Locate the cell with the specified text and output its (X, Y) center coordinate. 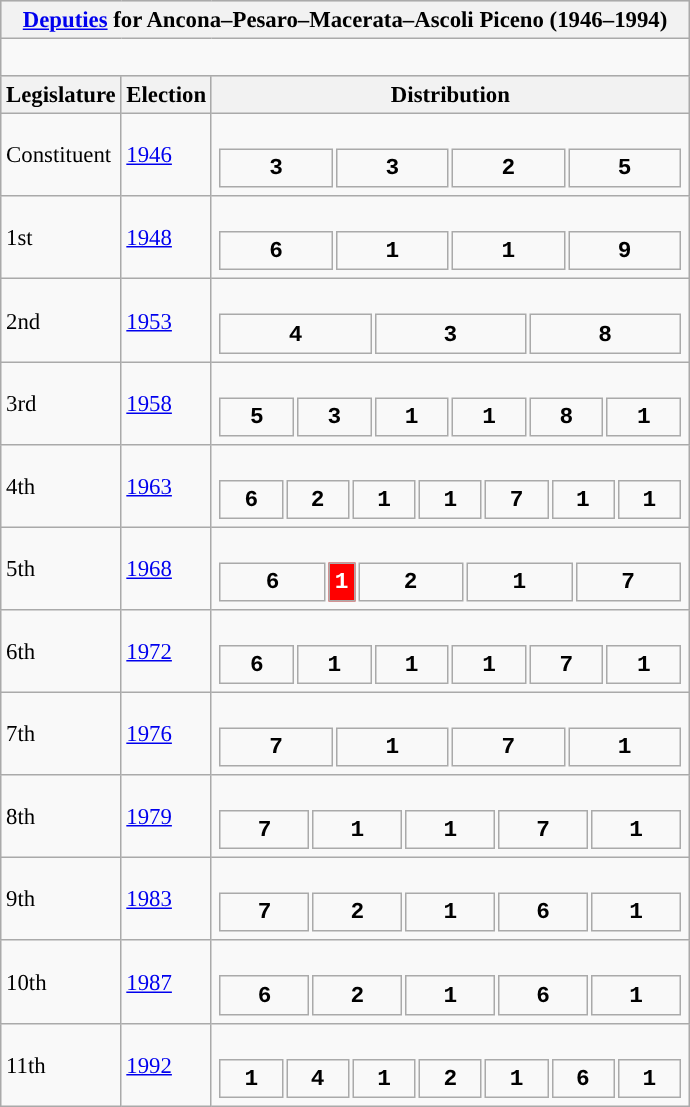
Constituent (61, 156)
3rd (61, 404)
9th (61, 900)
5 3 1 1 8 1 (450, 404)
7 1 1 7 1 (450, 816)
1992 (166, 1064)
6 2 1 1 7 1 1 (450, 486)
1976 (166, 734)
6 1 2 1 7 (450, 568)
1946 (166, 156)
6 1 1 1 7 1 (450, 652)
6 2 1 6 1 (450, 982)
1963 (166, 486)
Election (166, 95)
Legislature (61, 95)
7 2 1 6 1 (450, 900)
2nd (61, 320)
1st (61, 238)
1968 (166, 568)
9 (624, 252)
11th (61, 1064)
7th (61, 734)
1948 (166, 238)
Distribution (450, 95)
1983 (166, 900)
6th (61, 652)
4th (61, 486)
1953 (166, 320)
3 3 2 5 (450, 156)
8th (61, 816)
4 3 8 (450, 320)
5th (61, 568)
1979 (166, 816)
1987 (166, 982)
1972 (166, 652)
1 4 1 2 1 6 1 (450, 1064)
10th (61, 982)
7 1 7 1 (450, 734)
6 1 1 9 (450, 238)
Deputies for Ancona–Pesaro–Macerata–Ascoli Piceno (1946–1994) (346, 20)
1958 (166, 404)
